Identify which cell holds the provided text, then report its [X, Y] central coordinate. 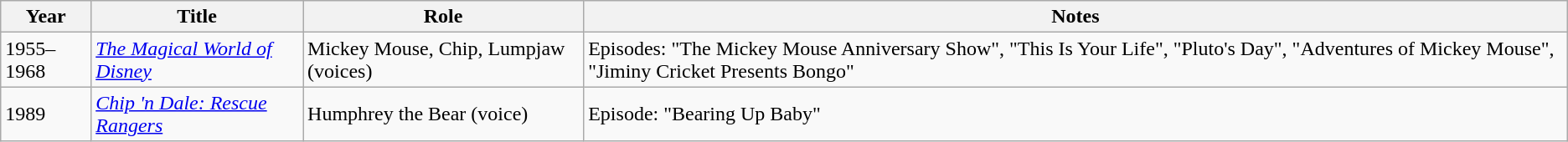
Episode: "Bearing Up Baby" [1075, 114]
Year [46, 17]
Notes [1075, 17]
Humphrey the Bear (voice) [444, 114]
Role [444, 17]
Chip 'n Dale: Rescue Rangers [198, 114]
1955–1968 [46, 60]
Mickey Mouse, Chip, Lumpjaw (voices) [444, 60]
1989 [46, 114]
The Magical World of Disney [198, 60]
Title [198, 17]
Episodes: "The Mickey Mouse Anniversary Show", "This Is Your Life", "Pluto's Day", "Adventures of Mickey Mouse", "Jiminy Cricket Presents Bongo" [1075, 60]
